Pinpoint the cell where the given text exists, returning its (X, Y) midpoint coordinate. 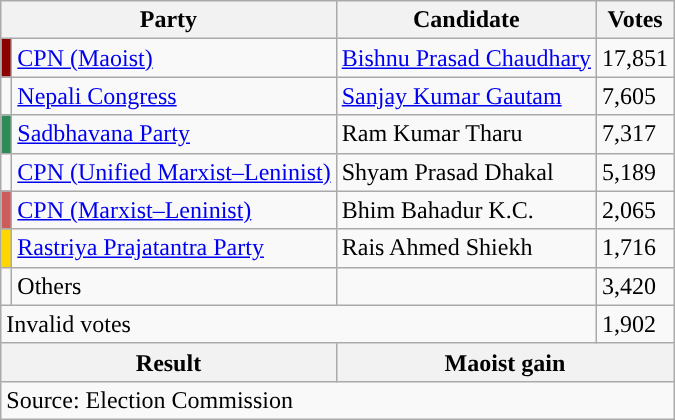
17,851 (636, 58)
Source: Election Commission (338, 400)
Ram Kumar Tharu (466, 134)
Nepali Congress (174, 96)
5,189 (636, 172)
Result (168, 362)
Bishnu Prasad Chaudhary (466, 58)
CPN (Marxist–Leninist) (174, 210)
Candidate (466, 20)
Shyam Prasad Dhakal (466, 172)
Others (174, 286)
7,317 (636, 134)
2,065 (636, 210)
Rastriya Prajatantra Party (174, 248)
Maoist gain (504, 362)
Rais Ahmed Shiekh (466, 248)
3,420 (636, 286)
Bhim Bahadur K.C. (466, 210)
Invalid votes (299, 324)
CPN (Unified Marxist–Leninist) (174, 172)
Votes (636, 20)
1,716 (636, 248)
CPN (Maoist) (174, 58)
7,605 (636, 96)
1,902 (636, 324)
Sadbhavana Party (174, 134)
Party (168, 20)
Sanjay Kumar Gautam (466, 96)
